From the cell containing the given text, extract its center point as [x, y] coordinate. 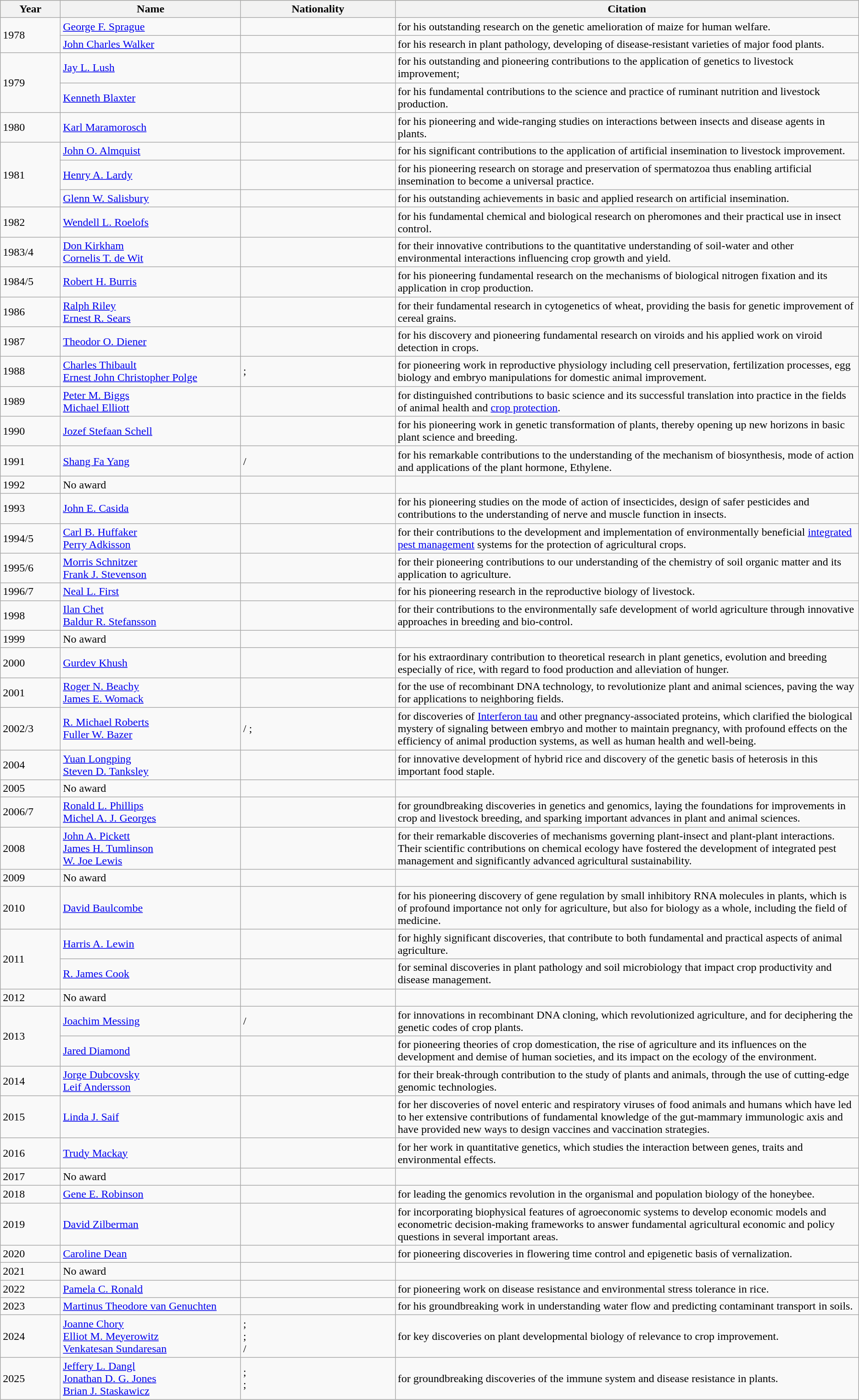
2015 [30, 1117]
John E. Casida [151, 509]
1981 [30, 174]
for key discoveries on plant developmental biology of relevance to crop improvement. [627, 1336]
David Baulcombe [151, 908]
for their pioneering contributions to our understanding of the chemistry of soil organic matter and its application to agriculture. [627, 568]
for distinguished contributions to basic science and its successful translation into practice in the fields of animal health and crop protection. [627, 401]
for the use of recombinant DNA technology, to revolutionize plant and animal sciences, paving the way for applications to neighboring fields. [627, 692]
; ; / [318, 1336]
Ilan Chet Baldur R. Stefansson [151, 615]
Neal L. First [151, 592]
for his significant contributions to the application of artificial insemination to livestock improvement. [627, 151]
Jared Diamond [151, 1051]
1999 [30, 639]
Karl Maramorosch [151, 128]
Gurdev Khush [151, 663]
; ; [318, 1378]
John Charles Walker [151, 44]
1989 [30, 401]
1984/5 [30, 282]
John O. Almquist [151, 151]
2005 [30, 789]
Linda J. Saif [151, 1117]
for her work in quantitative genetics, which studies the interaction between genes, traits and environmental effects. [627, 1153]
2016 [30, 1153]
for highly significant discoveries, that contribute to both fundamental and practical aspects of animal agriculture. [627, 944]
Citation [627, 9]
for his pioneering and wide-ranging studies on interactions between insects and disease agents in plants. [627, 128]
Kenneth Blaxter [151, 97]
2012 [30, 997]
2025 [30, 1378]
1995/6 [30, 568]
Ralph Riley Ernest R. Sears [151, 311]
for their break-through contribution to the study of plants and animals, through the use of cutting-edge genomic technologies. [627, 1081]
Yuan Longping Steven D. Tanksley [151, 765]
Don Kirkham Cornelis T. de Wit [151, 252]
Nationality [318, 9]
2004 [30, 765]
for his discovery and pioneering fundamental research on viroids and his applied work on viroid detection in crops. [627, 342]
Trudy Mackay [151, 1153]
1979 [30, 83]
Caroline Dean [151, 1254]
Shang Fa Yang [151, 461]
1978 [30, 35]
for his pioneering research in the reproductive biology of livestock. [627, 592]
John A. Pickett James H. Tumlinson W. Joe Lewis [151, 848]
for his research in plant pathology, developing of disease-resistant varieties of major food plants. [627, 44]
2017 [30, 1176]
2011 [30, 959]
Harris A. Lewin [151, 944]
for his fundamental chemical and biological research on pheromones and their practical use in insect control. [627, 222]
1987 [30, 342]
Carl B. Huffaker Perry Adkisson [151, 538]
1998 [30, 615]
/ ; [318, 728]
for pioneering work on disease resistance and environmental stress tolerance in rice. [627, 1289]
2023 [30, 1306]
Jorge Dubcovsky Leif Andersson [151, 1081]
1994/5 [30, 538]
2019 [30, 1224]
Gene E. Robinson [151, 1194]
for innovations in recombinant DNA cloning, which revolutionized agriculture, and for deciphering the genetic codes of crop plants. [627, 1021]
2024 [30, 1336]
R. Michael Roberts Fuller W. Bazer [151, 728]
Theodor O. Diener [151, 342]
2020 [30, 1254]
for their contributions to the environmentally safe development of world agriculture through innovative approaches in breeding and bio-control. [627, 615]
for seminal discoveries in plant pathology and soil microbiology that impact crop productivity and disease management. [627, 974]
1983/4 [30, 252]
; [318, 372]
for his pioneering fundamental research on the mechanisms of biological nitrogen fixation and its application in crop production. [627, 282]
1993 [30, 509]
for pioneering discoveries in flowering time control and epigenetic basis of vernalization. [627, 1254]
Name [151, 9]
Roger N. Beachy James E. Womack [151, 692]
Robert H. Burris [151, 282]
for leading the genomics revolution in the organismal and population biology of the honeybee. [627, 1194]
1988 [30, 372]
Year [30, 9]
for his pioneering work in genetic transformation of plants, thereby opening up new horizons in basic plant science and breeding. [627, 431]
2013 [30, 1036]
Ronald L. Phillips Michel A. J. Georges [151, 812]
2014 [30, 1081]
Henry A. Lardy [151, 174]
George F. Sprague [151, 27]
Martinus Theodore van Genuchten [151, 1306]
2002/3 [30, 728]
for his outstanding and pioneering contributions to the application of genetics to livestock improvement; [627, 68]
David Zilberman [151, 1224]
for his groundbreaking work in understanding water flow and predicting contaminant transport in soils. [627, 1306]
2010 [30, 908]
1992 [30, 485]
1982 [30, 222]
1980 [30, 128]
for his outstanding achievements in basic and applied research on artificial insemination. [627, 198]
Wendell L. Roelofs [151, 222]
for innovative development of hybrid rice and discovery of the genetic basis of heterosis in this important food staple. [627, 765]
for his outstanding research on the genetic amelioration of maize for human welfare. [627, 27]
Peter M. Biggs Michael Elliott [151, 401]
2022 [30, 1289]
Joachim Messing [151, 1021]
for his pioneering research on storage and preservation of spermatozoa thus enabling artificial insemination to become a universal practice. [627, 174]
Joanne Chory Elliot M. Meyerowitz Venkatesan Sundaresan [151, 1336]
2001 [30, 692]
Charles Thibault Ernest John Christopher Polge [151, 372]
2008 [30, 848]
for his fundamental contributions to the science and practice of ruminant nutrition and livestock production. [627, 97]
2021 [30, 1271]
Jeffery L. Dangl Jonathan D. G. Jones Brian J. Staskawicz [151, 1378]
2009 [30, 878]
Pamela C. Ronald [151, 1289]
1996/7 [30, 592]
1990 [30, 431]
for groundbreaking discoveries of the immune system and disease resistance in plants. [627, 1378]
for their fundamental research in cytogenetics of wheat, providing the basis for genetic improvement of cereal grains. [627, 311]
2006/7 [30, 812]
2018 [30, 1194]
Glenn W. Salisbury [151, 198]
Jay L. Lush [151, 68]
Morris Schnitzer Frank J. Stevenson [151, 568]
Jozef Stefaan Schell [151, 431]
2000 [30, 663]
1986 [30, 311]
R. James Cook [151, 974]
1991 [30, 461]
